Extract the (X, Y) coordinate from the center of the cell holding the provided text.  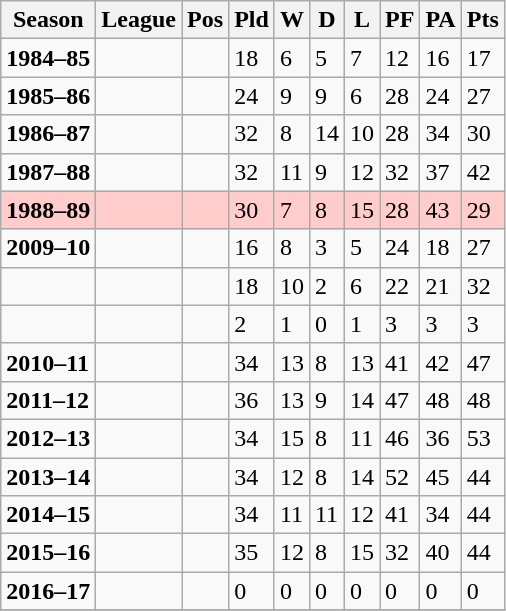
21 (440, 286)
1984–85 (48, 58)
2015–16 (48, 553)
46 (400, 438)
1985–86 (48, 96)
2009–10 (48, 248)
PF (400, 20)
1988–89 (48, 210)
1987–88 (48, 172)
D (326, 20)
W (292, 20)
2013–14 (48, 477)
Pts (482, 20)
45 (440, 477)
2014–15 (48, 515)
2016–17 (48, 591)
43 (440, 210)
29 (482, 210)
League (139, 20)
40 (440, 553)
53 (482, 438)
52 (400, 477)
PA (440, 20)
37 (440, 172)
Season (48, 20)
L (362, 20)
17 (482, 58)
2010–11 (48, 362)
Pld (252, 20)
Pos (206, 20)
1986–87 (48, 134)
35 (252, 553)
22 (400, 286)
2011–12 (48, 400)
2012–13 (48, 438)
